Identify which cell holds the provided text, then report its [x, y] central coordinate. 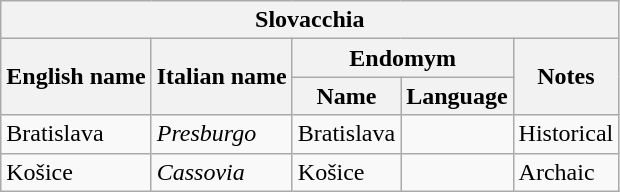
Notes [566, 77]
Presburgo [222, 134]
Slovacchia [310, 20]
Endomym [402, 58]
Archaic [566, 172]
Italian name [222, 77]
Cassovia [222, 172]
Historical [566, 134]
Language [457, 96]
English name [76, 77]
Name [346, 96]
